Return [x, y] of the center of cell containing provided text 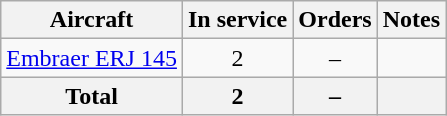
In service [237, 20]
Orders [335, 20]
Notes [411, 20]
Aircraft [92, 20]
Embraer ERJ 145 [92, 58]
Total [92, 96]
